Detect which cell encompasses the target text, then output its [X, Y] center coordinate. 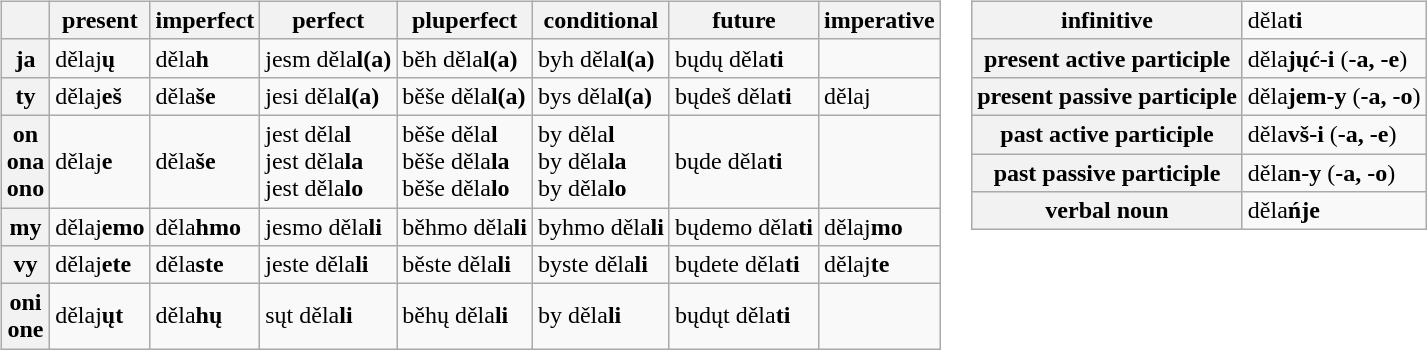
běhmo dělali [465, 227]
běh dělal(a) [465, 58]
onione [25, 316]
pluperfect [465, 20]
dělajų [100, 58]
perfect [328, 20]
dělaješ [100, 96]
běše dělal(a) [465, 96]
bųdemo dělati [744, 227]
infinitive [1108, 20]
dělah [205, 58]
imperfect [205, 20]
dělaj [880, 96]
dělańje [1334, 211]
jeste dělali [328, 265]
bys dělal(a) [600, 96]
běhų dělali [465, 316]
present active participle [1108, 58]
vy [25, 265]
dělaste [205, 265]
conditional [600, 20]
future [744, 20]
dělajmo [880, 227]
bųdete dělati [744, 265]
bųde dělati [744, 161]
dělan-y (-a, -o) [1334, 173]
dělati [1334, 20]
bųdeš dělati [744, 96]
past passive participle [1108, 173]
jesi dělal(a) [328, 96]
ja [25, 58]
byh dělal(a) [600, 58]
present passive participle [1108, 96]
dělahmo [205, 227]
ononaono [25, 161]
sųt dělali [328, 316]
byhmo dělali [600, 227]
dělajemo [100, 227]
present [100, 20]
imperative [880, 20]
ty [25, 96]
dělajete [100, 265]
dělaje [100, 161]
jest dělaljest dělalajest dělalo [328, 161]
jesm dělal(a) [328, 58]
verbal noun [1108, 211]
jesmo dělali [328, 227]
bųdų dělati [744, 58]
bųdųt dělati [744, 316]
dělajųt [100, 316]
byste dělali [600, 265]
dělajte [880, 265]
dělahų [205, 316]
by dělali [600, 316]
past active participle [1108, 134]
dělajem-y (-a, -o) [1334, 96]
dělajųć-i (-a, -e) [1334, 58]
běše dělalběše dělalaběše dělalo [465, 161]
běste dělali [465, 265]
by dělalby dělalaby dělalo [600, 161]
dělavš-i (-a, -e) [1334, 134]
my [25, 227]
